Provide the [X, Y] coordinate of the cell's center where the given text is located.  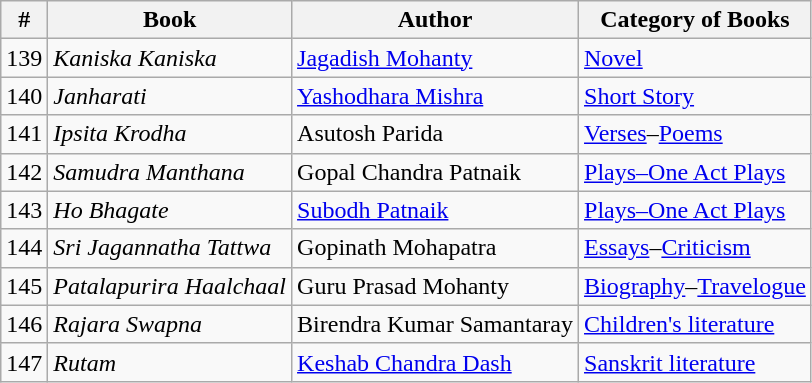
# [24, 20]
141 [24, 134]
140 [24, 96]
Rajara Swapna [170, 324]
Book [170, 20]
Birendra Kumar Samantaray [436, 324]
Category of Books [696, 20]
147 [24, 362]
Sanskrit literature [696, 362]
144 [24, 248]
143 [24, 210]
142 [24, 172]
Jagadish Mohanty [436, 58]
Ho Bhagate [170, 210]
Janharati [170, 96]
Children's literature [696, 324]
146 [24, 324]
145 [24, 286]
Essays–Criticism [696, 248]
Ipsita Krodha [170, 134]
Kaniska Kaniska [170, 58]
Yashodhara Mishra [436, 96]
Author [436, 20]
Samudra Manthana [170, 172]
Sri Jagannatha Tattwa [170, 248]
Subodh Patnaik [436, 210]
139 [24, 58]
Novel [696, 58]
Gopal Chandra Patnaik [436, 172]
Rutam [170, 362]
Verses–Poems [696, 134]
Keshab Chandra Dash [436, 362]
Guru Prasad Mohanty [436, 286]
Short Story [696, 96]
Asutosh Parida [436, 134]
Gopinath Mohapatra [436, 248]
Patalapurira Haalchaal [170, 286]
Biography–Travelogue [696, 286]
